Detect which cell encompasses the target text, then output its (x, y) center coordinate. 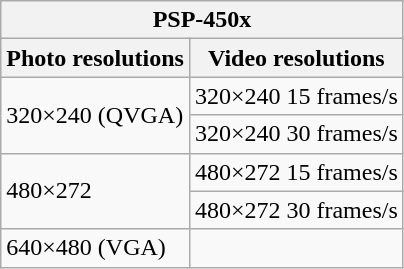
PSP-450x (202, 20)
640×480 (VGA) (96, 248)
480×272 30 frames/s (296, 210)
320×240 (QVGA) (96, 115)
480×272 15 frames/s (296, 172)
320×240 15 frames/s (296, 96)
Photo resolutions (96, 58)
480×272 (96, 191)
Video resolutions (296, 58)
320×240 30 frames/s (296, 134)
